Locate the cell with the specified text and output its (X, Y) center coordinate. 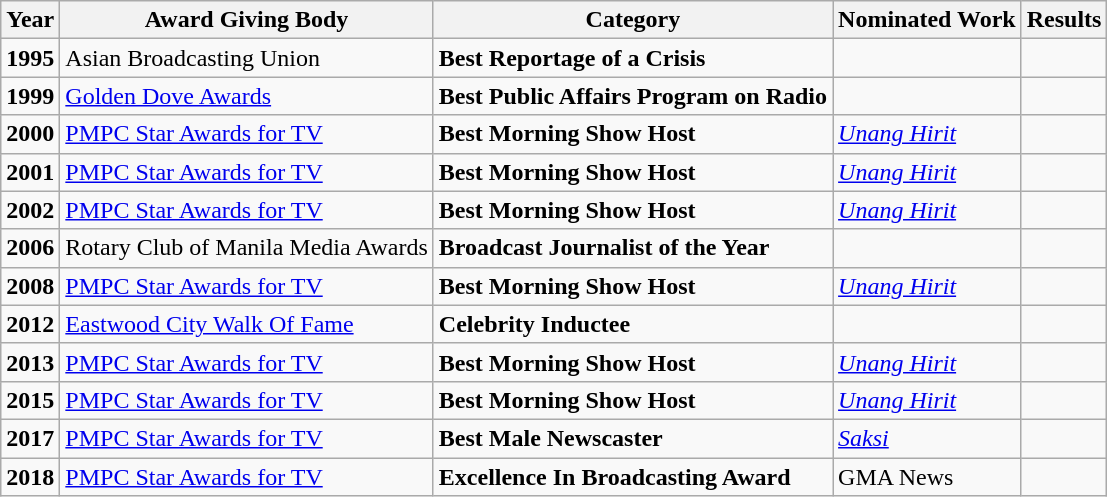
Year (30, 20)
GMA News (928, 477)
2013 (30, 362)
2018 (30, 477)
2012 (30, 324)
2002 (30, 210)
Best Public Affairs Program on Radio (632, 96)
Golden Dove Awards (246, 96)
Eastwood City Walk Of Fame (246, 324)
Broadcast Journalist of the Year (632, 248)
Celebrity Inductee (632, 324)
Results (1064, 20)
1999 (30, 96)
2006 (30, 248)
Nominated Work (928, 20)
2017 (30, 438)
Best Male Newscaster (632, 438)
Saksi (928, 438)
Best Reportage of a Crisis (632, 58)
Asian Broadcasting Union (246, 58)
1995 (30, 58)
Category (632, 20)
2001 (30, 172)
2008 (30, 286)
2015 (30, 400)
Rotary Club of Manila Media Awards (246, 248)
Award Giving Body (246, 20)
Excellence In Broadcasting Award (632, 477)
2000 (30, 134)
